Scan for the cell matching the given text and deliver its (X, Y) coordinate at center. 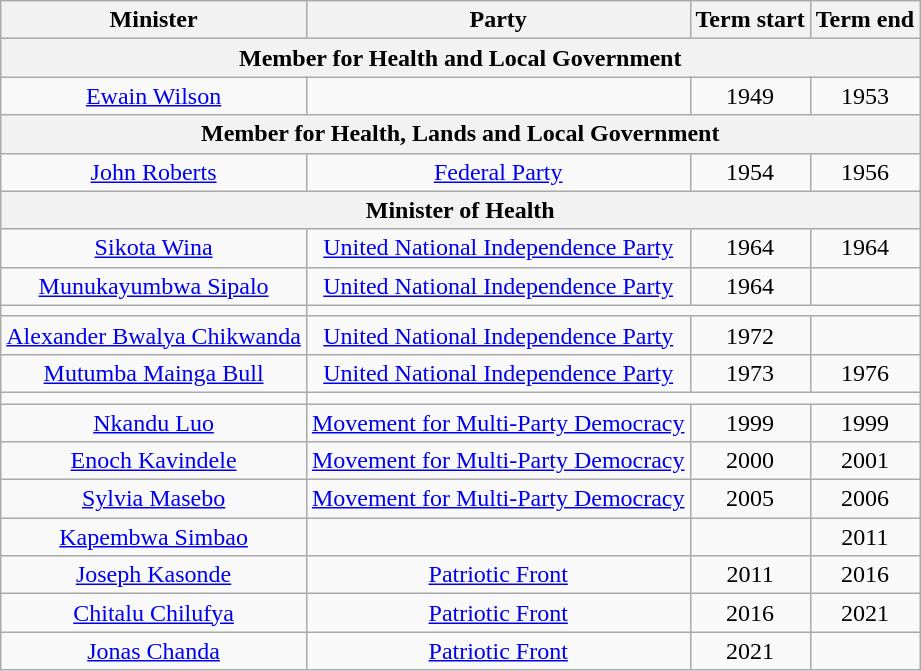
Term start (750, 20)
1949 (750, 96)
Ewain Wilson (154, 96)
2001 (865, 461)
1976 (865, 373)
Sikota Wina (154, 248)
Munukayumbwa Sipalo (154, 286)
Enoch Kavindele (154, 461)
1954 (750, 172)
Alexander Bwalya Chikwanda (154, 335)
Mutumba Mainga Bull (154, 373)
Sylvia Masebo (154, 499)
2000 (750, 461)
2006 (865, 499)
Jonas Chanda (154, 651)
Joseph Kasonde (154, 575)
Member for Health, Lands and Local Government (460, 134)
2005 (750, 499)
Minister (154, 20)
1956 (865, 172)
Federal Party (498, 172)
Member for Health and Local Government (460, 58)
Party (498, 20)
John Roberts (154, 172)
1953 (865, 96)
Nkandu Luo (154, 423)
1973 (750, 373)
Term end (865, 20)
Chitalu Chilufya (154, 613)
1972 (750, 335)
Minister of Health (460, 210)
Kapembwa Simbao (154, 537)
